Return the [x, y] coordinate for the center point of the cell that contains the specified text.  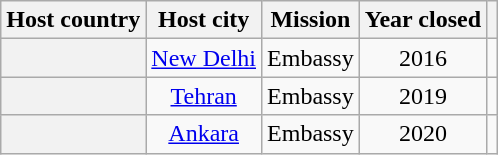
Year closed [422, 20]
Ankara [204, 134]
Host city [204, 20]
New Delhi [204, 58]
Tehran [204, 96]
Mission [311, 20]
2020 [422, 134]
Host country [74, 20]
2016 [422, 58]
2019 [422, 96]
